Determine the (x, y) coordinate at the center of the cell enclosing the given text.  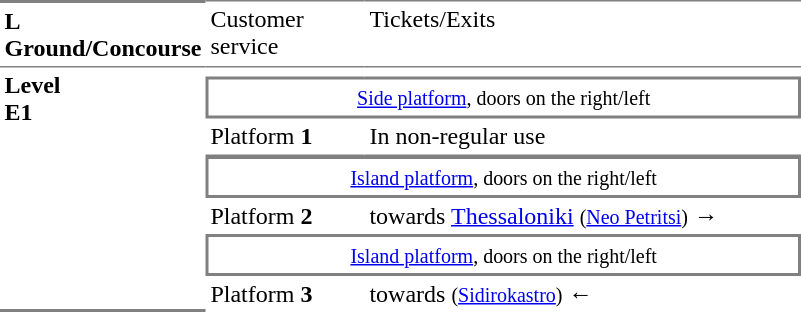
LevelΕ1 (103, 190)
Customer service (286, 34)
Platform 3 (286, 294)
Platform 1 (286, 137)
LGround/Concourse (103, 34)
towards (Sidirokastro) ← (583, 294)
Platform 2 (286, 216)
In non-regular use (583, 137)
Tickets/Exits (583, 34)
towards Thessaloniki (Neo Petritsi) → (583, 216)
